Scan for the cell matching the given text and deliver its (x, y) coordinate at center. 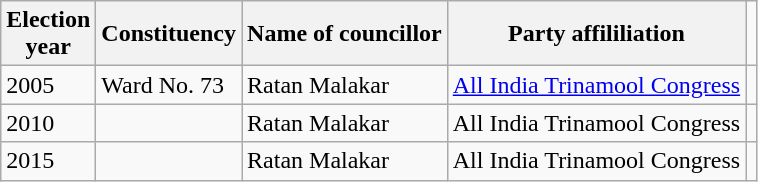
Ward No. 73 (169, 85)
Name of councillor (345, 34)
2005 (48, 85)
Constituency (169, 34)
Party affililiation (596, 34)
Election year (48, 34)
2015 (48, 161)
2010 (48, 123)
